Output the [x, y] coordinate of the center of the cell containing the given text.  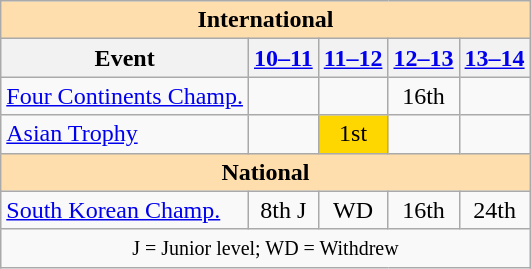
Event [125, 58]
International [266, 20]
J = Junior level; WD = Withdrew [266, 248]
Asian Trophy [125, 134]
Four Continents Champ. [125, 96]
WD [353, 210]
11–12 [353, 58]
South Korean Champ. [125, 210]
13–14 [494, 58]
8th J [283, 210]
24th [494, 210]
12–13 [424, 58]
National [266, 172]
10–11 [283, 58]
1st [353, 134]
